Capture the cell that displays the provided text and extract its [X, Y] central coordinate. 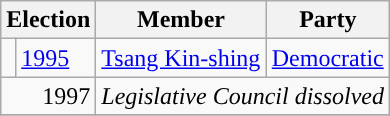
Party [328, 20]
Legislative Council dissolved [243, 96]
Democratic [328, 58]
Election [48, 20]
Member [181, 20]
Tsang Kin-shing [181, 58]
1995 [56, 58]
1997 [48, 96]
